For the text-containing cell, return its midpoint in (x, y) coordinate format. 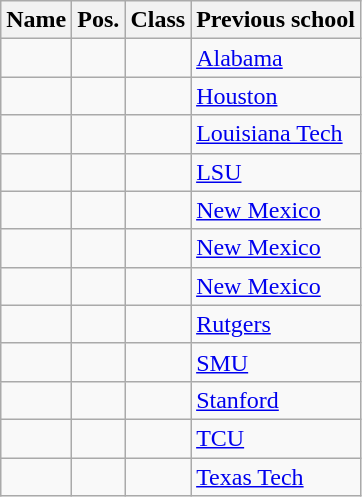
SMU (276, 362)
Houston (276, 96)
Texas Tech (276, 477)
LSU (276, 172)
Class (158, 20)
Previous school (276, 20)
TCU (276, 438)
Stanford (276, 400)
Rutgers (276, 324)
Pos. (98, 20)
Louisiana Tech (276, 134)
Name (36, 20)
Alabama (276, 58)
